Find where the given text appears and provide that cell's center as (x, y) coordinate. 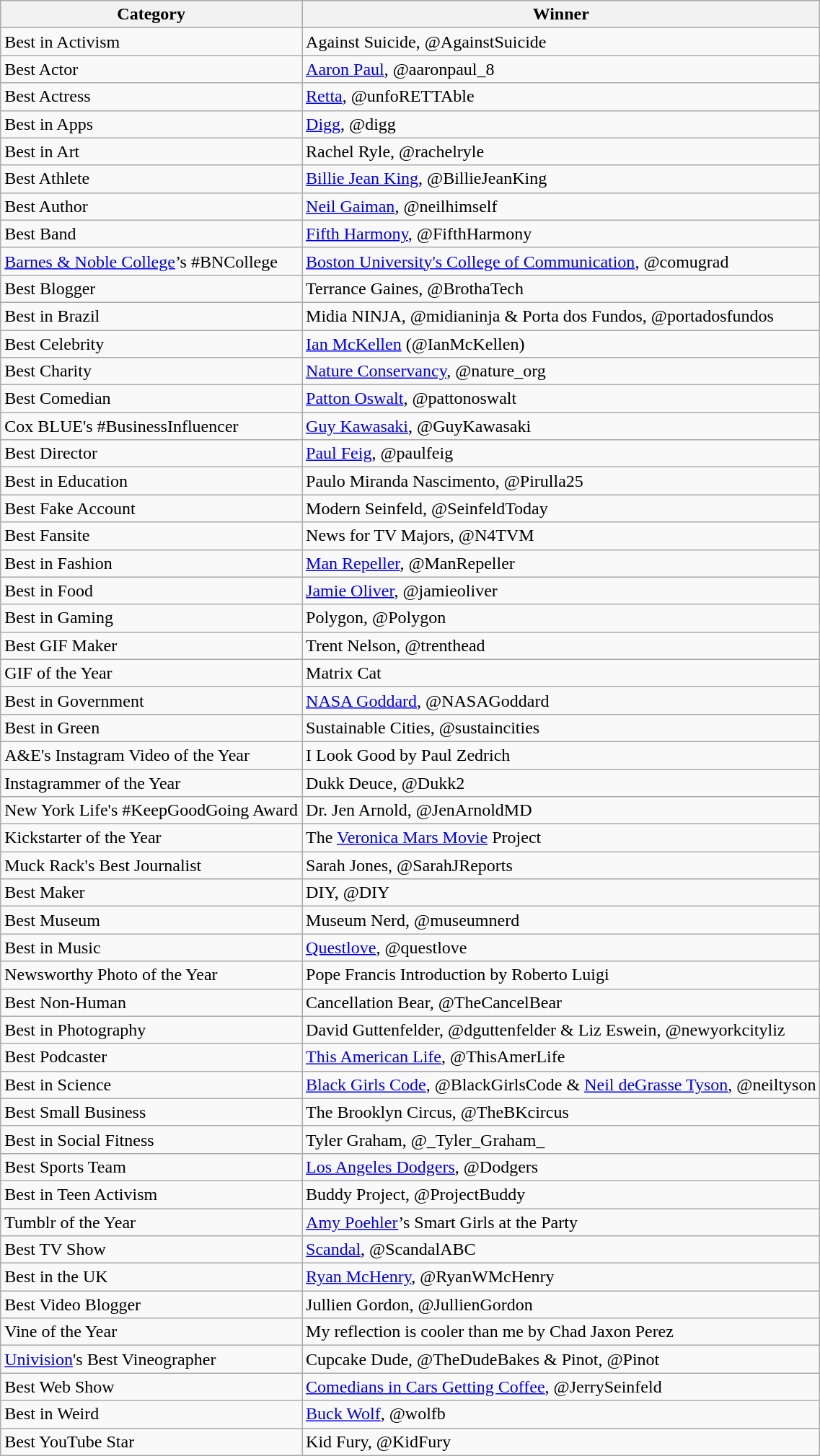
Best TV Show (151, 1250)
Best Non-Human (151, 1002)
Best Band (151, 234)
A&E's Instagram Video of the Year (151, 755)
Best Director (151, 454)
Museum Nerd, @museumnerd (561, 920)
Dukk Deuce, @Dukk2 (561, 782)
Best Sports Team (151, 1167)
GIF of the Year (151, 673)
Boston University's College of Communication, @comugrad (561, 261)
Tyler Graham, @_Tyler_Graham_ (561, 1139)
Best in Social Fitness (151, 1139)
Neil Gaiman, @neilhimself (561, 206)
DIY, @DIY (561, 893)
Winner (561, 14)
Univision's Best Vineographer (151, 1359)
Best in Brazil (151, 316)
Best GIF Maker (151, 645)
Buddy Project, @ProjectBuddy (561, 1194)
Patton Oswalt, @pattonoswalt (561, 399)
Best Charity (151, 371)
Vine of the Year (151, 1332)
Best Athlete (151, 179)
Sarah Jones, @SarahJReports (561, 865)
Best Celebrity (151, 344)
Best in Green (151, 728)
Guy Kawasaki, @GuyKawasaki (561, 426)
Best Comedian (151, 399)
Ian McKellen (@IanMcKellen) (561, 344)
Best Actor (151, 69)
Cancellation Bear, @TheCancelBear (561, 1002)
Category (151, 14)
Cupcake Dude, @TheDudeBakes & Pinot, @Pinot (561, 1359)
Digg, @digg (561, 124)
Trent Nelson, @trenthead (561, 645)
Kickstarter of the Year (151, 838)
Best Blogger (151, 288)
Retta, @unfoRETTAble (561, 97)
Black Girls Code, @BlackGirlsCode & Neil deGrasse Tyson, @neiltyson (561, 1085)
Matrix Cat (561, 673)
Dr. Jen Arnold, @JenArnoldMD (561, 811)
Best in Education (151, 481)
Questlove, @questlove (561, 948)
Best in Apps (151, 124)
Billie Jean King, @BillieJeanKing (561, 179)
Best in Photography (151, 1030)
Best Maker (151, 893)
Kid Fury, @KidFury (561, 1442)
The Brooklyn Circus, @TheBKcircus (561, 1112)
NASA Goddard, @NASAGoddard (561, 700)
Against Suicide, @AgainstSuicide (561, 42)
Best in Gaming (151, 618)
Best in Food (151, 591)
Nature Conservancy, @nature_org (561, 371)
Muck Rack's Best Journalist (151, 865)
Aaron Paul, @aaronpaul_8 (561, 69)
Terrance Gaines, @BrothaTech (561, 288)
Barnes & Noble College’s #BNCollege (151, 261)
My reflection is cooler than me by Chad Jaxon Perez (561, 1332)
David Guttenfelder, @dguttenfelder & Liz Eswein, @newyorkcityliz (561, 1030)
Paul Feig, @paulfeig (561, 454)
Fifth Harmony, @FifthHarmony (561, 234)
Midia NINJA, @midianinja & Porta dos Fundos, @portadosfundos (561, 316)
Rachel Ryle, @rachelryle (561, 151)
Best Actress (151, 97)
Best in Government (151, 700)
Buck Wolf, @wolfb (561, 1414)
Best in Teen Activism (151, 1194)
Best in Science (151, 1085)
Amy Poehler’s Smart Girls at the Party (561, 1222)
New York Life's #KeepGoodGoing Award (151, 811)
This American Life, @ThisAmerLife (561, 1057)
Best in Weird (151, 1414)
Newsworthy Photo of the Year (151, 975)
I Look Good by Paul Zedrich (561, 755)
Los Angeles Dodgers, @Dodgers (561, 1167)
Tumblr of the Year (151, 1222)
Modern Seinfeld, @SeinfeldToday (561, 508)
Best Author (151, 206)
Best in Music (151, 948)
Cox BLUE's #BusinessInfluencer (151, 426)
Best in Art (151, 151)
Best Video Blogger (151, 1305)
Man Repeller, @ManRepeller (561, 563)
Best in Fashion (151, 563)
Best Small Business (151, 1112)
Best Fansite (151, 536)
Best Museum (151, 920)
Jamie Oliver, @jamieoliver (561, 591)
The Veronica Mars Movie Project (561, 838)
Ryan McHenry, @RyanWMcHenry (561, 1277)
Scandal, @ScandalABC (561, 1250)
Polygon, @Polygon (561, 618)
Jullien Gordon, @JullienGordon (561, 1305)
Best in Activism (151, 42)
Pope Francis Introduction by Roberto Luigi (561, 975)
Best Podcaster (151, 1057)
Comedians in Cars Getting Coffee, @JerrySeinfeld (561, 1387)
Sustainable Cities, @sustaincities (561, 728)
Best Fake Account (151, 508)
Best in the UK (151, 1277)
Best Web Show (151, 1387)
Instagrammer of the Year (151, 782)
News for TV Majors, @N4TVM (561, 536)
Best YouTube Star (151, 1442)
Paulo Miranda Nascimento, @Pirulla25 (561, 481)
